Search for the cell housing the specified text and yield its (x, y) center coordinate. 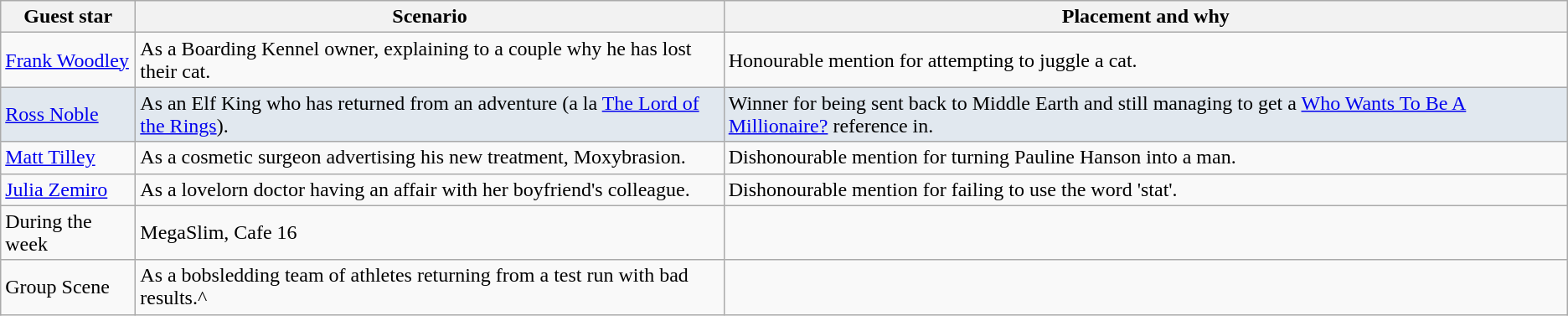
Group Scene (69, 287)
As a cosmetic surgeon advertising his new treatment, Moxybrasion. (430, 158)
MegaSlim, Cafe 16 (430, 233)
As a lovelorn doctor having an affair with her boyfriend's colleague. (430, 189)
Winner for being sent back to Middle Earth and still managing to get a Who Wants To Be A Millionaire? reference in. (1146, 114)
Dishonourable mention for failing to use the word 'stat'. (1146, 189)
As a bobsledding team of athletes returning from a test run with bad results.^ (430, 287)
Julia Zemiro (69, 189)
During the week (69, 233)
As a Boarding Kennel owner, explaining to a couple why he has lost their cat. (430, 60)
Honourable mention for attempting to juggle a cat. (1146, 60)
Ross Noble (69, 114)
Guest star (69, 17)
As an Elf King who has returned from an adventure (a la The Lord of the Rings). (430, 114)
Placement and why (1146, 17)
Matt Tilley (69, 158)
Scenario (430, 17)
Frank Woodley (69, 60)
Dishonourable mention for turning Pauline Hanson into a man. (1146, 158)
